Capture the cell that displays the provided text and extract its (X, Y) central coordinate. 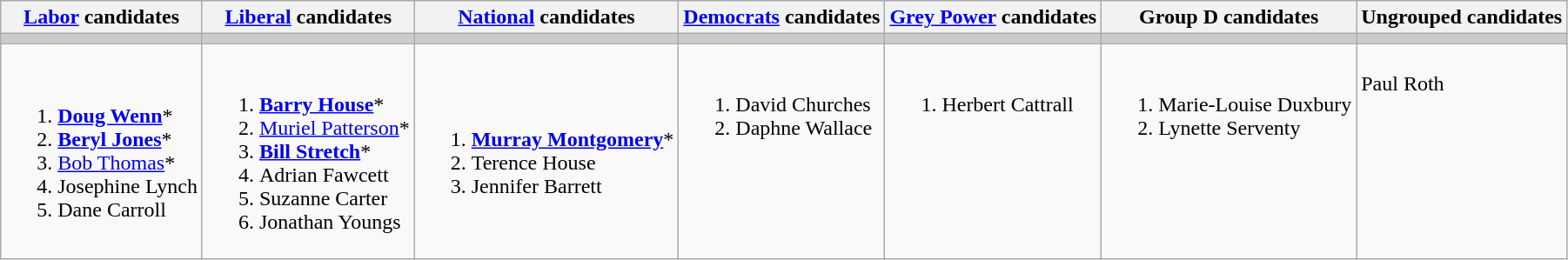
Labor candidates (102, 17)
Murray Montgomery*Terence HouseJennifer Barrett (546, 151)
Democrats candidates (781, 17)
National candidates (546, 17)
Paul Roth (1462, 151)
Ungrouped candidates (1462, 17)
Doug Wenn*Beryl Jones*Bob Thomas*Josephine LynchDane Carroll (102, 151)
David ChurchesDaphne Wallace (781, 151)
Grey Power candidates (994, 17)
Barry House*Muriel Patterson*Bill Stretch*Adrian FawcettSuzanne CarterJonathan Youngs (308, 151)
Group D candidates (1229, 17)
Marie-Louise DuxburyLynette Serventy (1229, 151)
Herbert Cattrall (994, 151)
Liberal candidates (308, 17)
